Search for the cell housing the specified text and yield its (x, y) center coordinate. 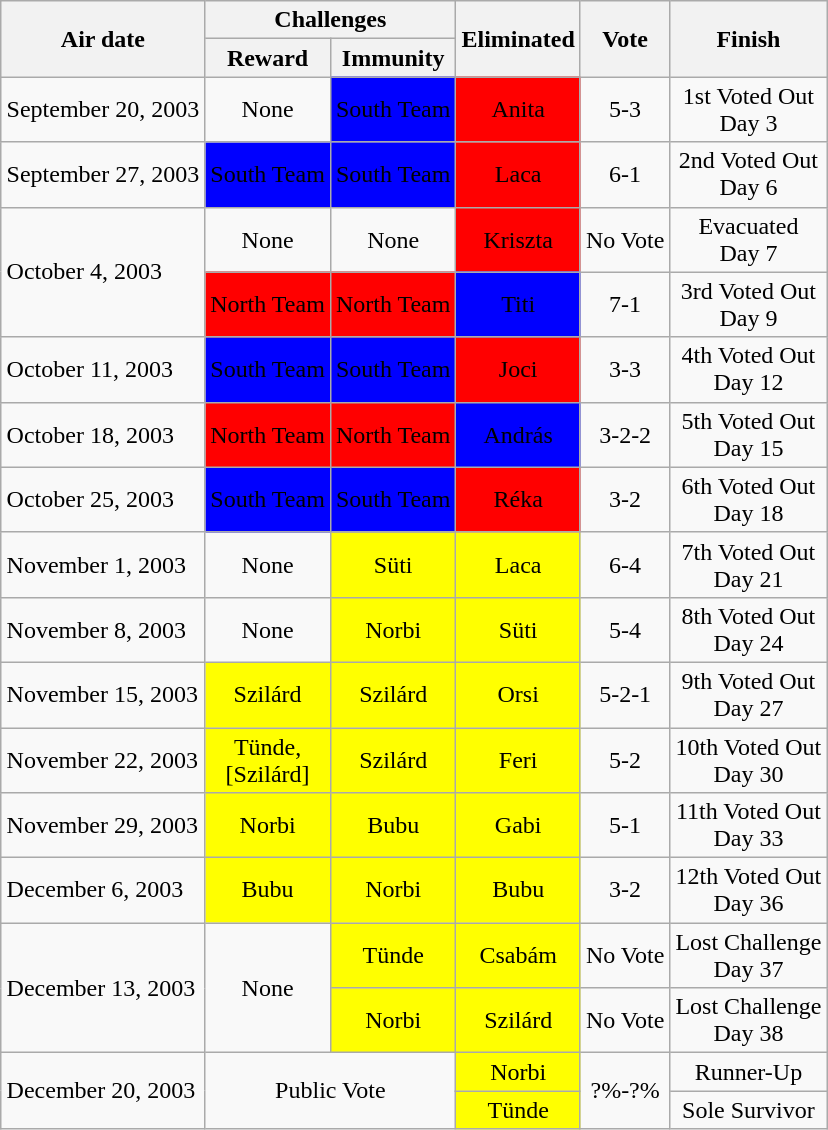
8th Voted OutDay 24 (748, 630)
3-2-2 (625, 434)
Anita (518, 110)
12th Voted OutDay 36 (748, 890)
6-4 (625, 564)
5-4 (625, 630)
5th Voted OutDay 15 (748, 434)
November 1, 2003 (103, 564)
EvacuatedDay 7 (748, 240)
Vote (625, 39)
5-3 (625, 110)
5-2 (625, 760)
October 11, 2003 (103, 370)
5-1 (625, 826)
November 29, 2003 (103, 826)
3-3 (625, 370)
Public Vote (330, 1091)
Orsi (518, 694)
Lost ChallengeDay 37 (748, 956)
11th Voted OutDay 33 (748, 826)
7-1 (625, 304)
6th Voted OutDay 18 (748, 500)
November 15, 2003 (103, 694)
5-2-1 (625, 694)
2nd Voted OutDay 6 (748, 174)
December 6, 2003 (103, 890)
December 13, 2003 (103, 988)
October 4, 2003 (103, 272)
September 20, 2003 (103, 110)
Immunity (393, 58)
Csabám (518, 956)
10th Voted OutDay 30 (748, 760)
Eliminated (518, 39)
Sole Survivor (748, 1110)
3rd Voted OutDay 9 (748, 304)
4th Voted OutDay 12 (748, 370)
October 25, 2003 (103, 500)
Runner-Up (748, 1072)
András (518, 434)
Titi (518, 304)
Feri (518, 760)
Finish (748, 39)
7th Voted OutDay 21 (748, 564)
Réka (518, 500)
Tünde,[Szilárd] (268, 760)
Lost ChallengeDay 38 (748, 1020)
November 8, 2003 (103, 630)
October 18, 2003 (103, 434)
Gabi (518, 826)
December 20, 2003 (103, 1091)
?%-?% (625, 1091)
Kriszta (518, 240)
Air date (103, 39)
Challenges (330, 20)
Joci (518, 370)
1st Voted OutDay 3 (748, 110)
September 27, 2003 (103, 174)
9th Voted OutDay 27 (748, 694)
November 22, 2003 (103, 760)
Reward (268, 58)
6-1 (625, 174)
